Scan for the cell matching the given text and deliver its [X, Y] coordinate at center. 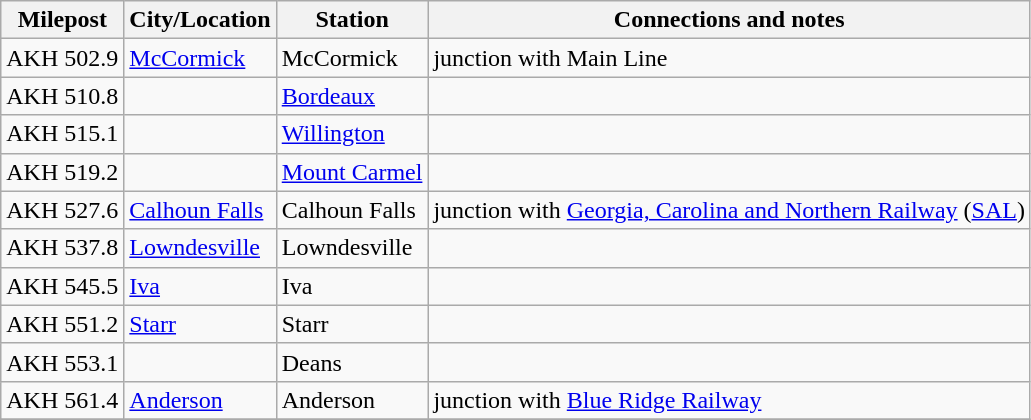
AKH 537.8 [62, 248]
AKH 545.5 [62, 286]
AKH 561.4 [62, 400]
AKH 519.2 [62, 172]
AKH 502.9 [62, 58]
junction with Blue Ridge Railway [730, 400]
AKH 510.8 [62, 96]
Willington [352, 134]
Deans [352, 362]
Bordeaux [352, 96]
Milepost [62, 20]
City/Location [200, 20]
AKH 515.1 [62, 134]
AKH 551.2 [62, 324]
Station [352, 20]
junction with Georgia, Carolina and Northern Railway (SAL) [730, 210]
AKH 553.1 [62, 362]
junction with Main Line [730, 58]
Mount Carmel [352, 172]
Connections and notes [730, 20]
AKH 527.6 [62, 210]
